Determine the (x, y) coordinate at the center of the cell enclosing the given text.  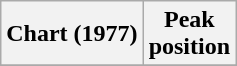
Peakposition (189, 34)
Chart (1977) (72, 34)
